Return (x, y) of the center of cell containing provided text 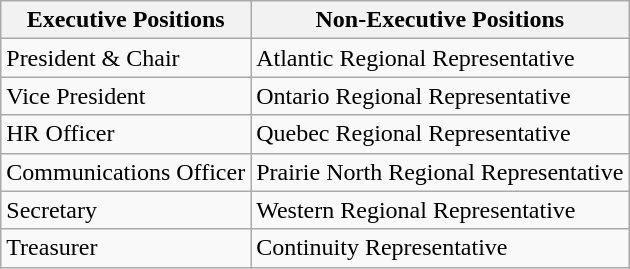
Secretary (126, 210)
Communications Officer (126, 172)
Western Regional Representative (440, 210)
Vice President (126, 96)
Prairie North Regional Representative (440, 172)
Executive Positions (126, 20)
HR Officer (126, 134)
Continuity Representative (440, 248)
Ontario Regional Representative (440, 96)
Treasurer (126, 248)
Quebec Regional Representative (440, 134)
Atlantic Regional Representative (440, 58)
Non-Executive Positions (440, 20)
President & Chair (126, 58)
